From the cell containing the given text, extract its center point as (X, Y) coordinate. 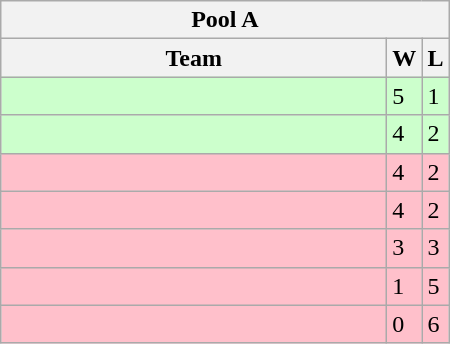
6 (436, 324)
Team (194, 58)
L (436, 58)
W (404, 58)
0 (404, 324)
Pool A (225, 20)
